Search for the cell housing the specified text and yield its (x, y) center coordinate. 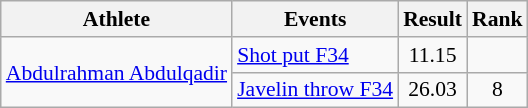
8 (498, 90)
Athlete (116, 19)
Rank (498, 19)
11.15 (432, 55)
Javelin throw F34 (315, 90)
Result (432, 19)
Events (315, 19)
Shot put F34 (315, 55)
26.03 (432, 90)
Abdulrahman Abdulqadir (116, 72)
